Pinpoint the cell where the given text exists, returning its [x, y] midpoint coordinate. 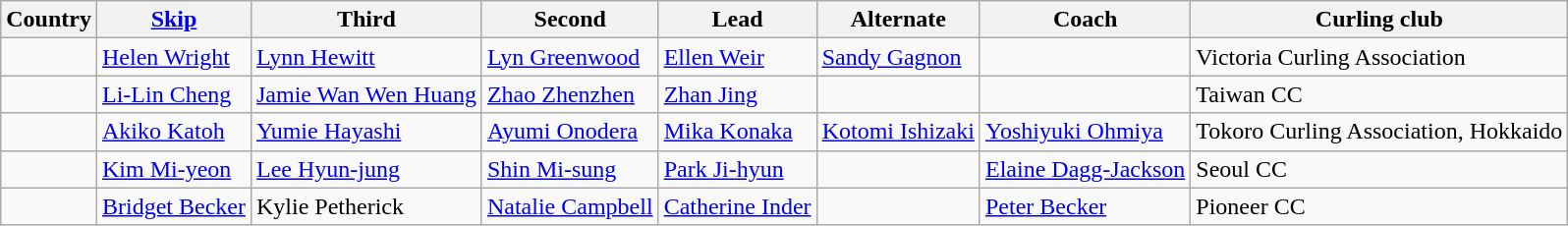
Jamie Wan Wen Huang [365, 94]
Coach [1085, 20]
Ellen Weir [737, 57]
Zhan Jing [737, 94]
Natalie Campbell [570, 206]
Taiwan CC [1379, 94]
Seoul CC [1379, 169]
Lynn Hewitt [365, 57]
Kotomi Ishizaki [898, 132]
Tokoro Curling Association, Hokkaido [1379, 132]
Helen Wright [173, 57]
Victoria Curling Association [1379, 57]
Catherine Inder [737, 206]
Yumie Hayashi [365, 132]
Lyn Greenwood [570, 57]
Country [49, 20]
Li-Lin Cheng [173, 94]
Third [365, 20]
Pioneer CC [1379, 206]
Mika Konaka [737, 132]
Park Ji-hyun [737, 169]
Alternate [898, 20]
Ayumi Onodera [570, 132]
Peter Becker [1085, 206]
Skip [173, 20]
Sandy Gagnon [898, 57]
Shin Mi-sung [570, 169]
Second [570, 20]
Kylie Petherick [365, 206]
Lead [737, 20]
Elaine Dagg-Jackson [1085, 169]
Akiko Katoh [173, 132]
Yoshiyuki Ohmiya [1085, 132]
Zhao Zhenzhen [570, 94]
Kim Mi-yeon [173, 169]
Bridget Becker [173, 206]
Curling club [1379, 20]
Lee Hyun-jung [365, 169]
